Return the (x, y) coordinate for the center point of the cell that contains the specified text.  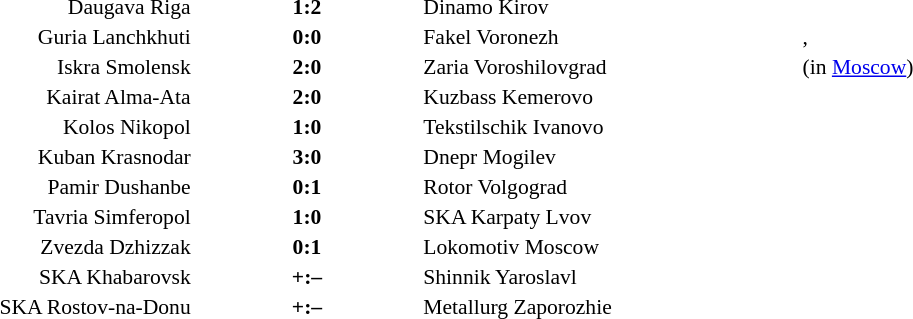
Rotor Volgograd (611, 187)
SKA Karpaty Lvov (611, 217)
Shinnik Yaroslavl (611, 277)
Zaria Voroshilovgrad (611, 67)
Lokomotiv Moscow (611, 247)
Dnepr Mogilev (611, 157)
Kuzbass Kemerovo (611, 97)
+:– (308, 277)
3:0 (308, 157)
0:0 (308, 37)
Tekstilschik Ivanovo (611, 127)
Fakel Voronezh (611, 37)
